Search for the cell housing the specified text and yield its [x, y] center coordinate. 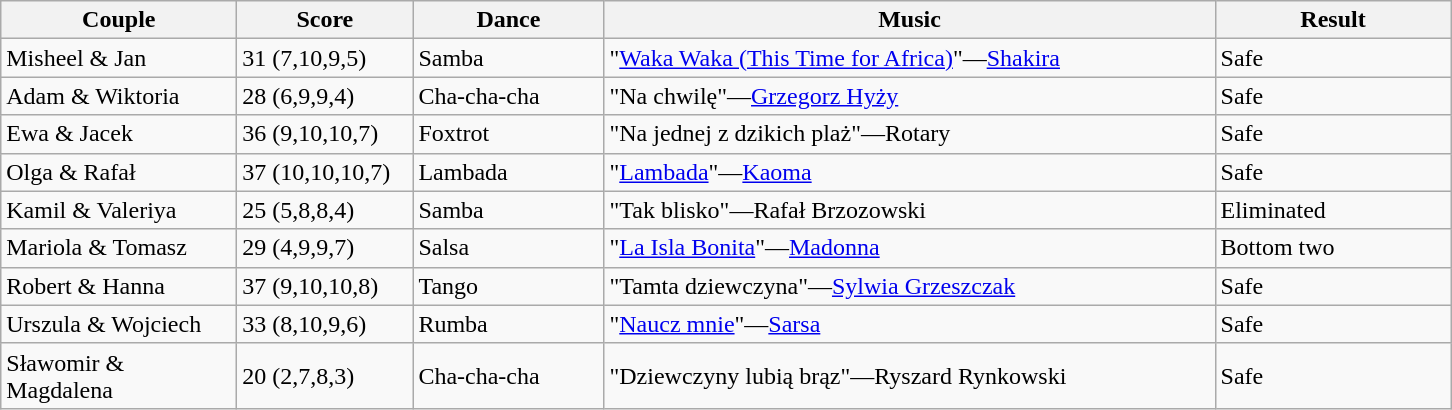
25 (5,8,8,4) [325, 210]
Robert & Hanna [119, 286]
Mariola & Tomasz [119, 248]
"Naucz mnie"—Sarsa [910, 324]
Rumba [508, 324]
"Lambada"—Kaoma [910, 172]
Sławomir & Magdalena [119, 376]
Music [910, 20]
Tango [508, 286]
"Waka Waka (This Time for Africa)"—Shakira [910, 58]
Adam & Wiktoria [119, 96]
20 (2,7,8,3) [325, 376]
"Tak blisko"—Rafał Brzozowski [910, 210]
Misheel & Jan [119, 58]
Dance [508, 20]
"Tamta dziewczyna"—Sylwia Grzeszczak [910, 286]
37 (10,10,10,7) [325, 172]
Bottom two [1333, 248]
28 (6,9,9,4) [325, 96]
Olga & Rafał [119, 172]
"Dziewczyny lubią brąz"—Ryszard Rynkowski [910, 376]
Lambada [508, 172]
"La Isla Bonita"—Madonna [910, 248]
"Na chwilę"—Grzegorz Hyży [910, 96]
Urszula & Wojciech [119, 324]
29 (4,9,9,7) [325, 248]
Result [1333, 20]
"Na jednej z dzikich plaż"—Rotary [910, 134]
31 (7,10,9,5) [325, 58]
Kamil & Valeriya [119, 210]
Couple [119, 20]
Salsa [508, 248]
36 (9,10,10,7) [325, 134]
Foxtrot [508, 134]
Eliminated [1333, 210]
37 (9,10,10,8) [325, 286]
33 (8,10,9,6) [325, 324]
Ewa & Jacek [119, 134]
Score [325, 20]
